Scan for the cell matching the given text and deliver its [X, Y] coordinate at center. 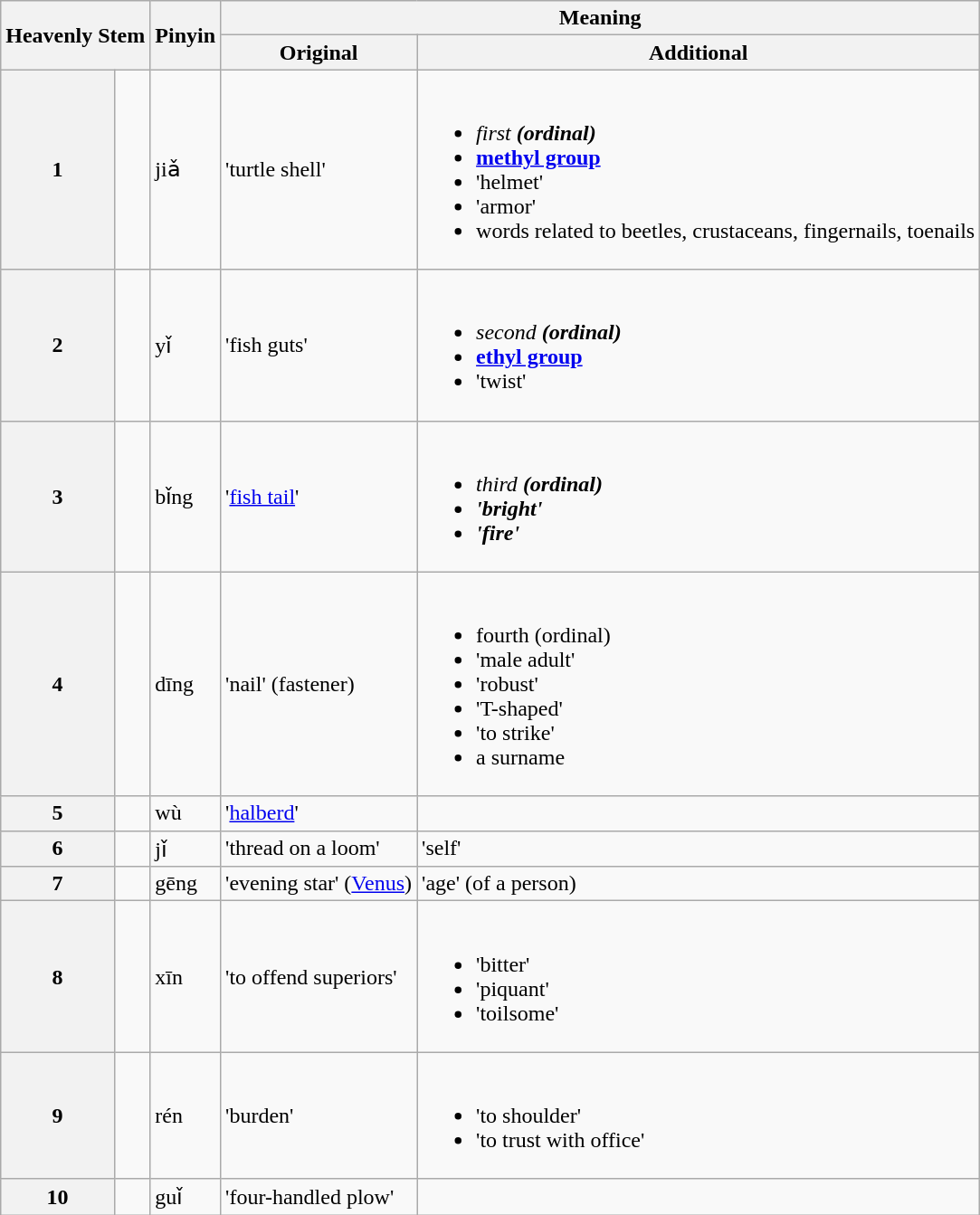
1 [58, 170]
'evening star' (Venus) [319, 884]
7 [58, 884]
Original [319, 52]
Pinyin [186, 35]
'fish tail' [319, 496]
10 [58, 1197]
third (ordinal)'bright''fire' [699, 496]
'halberd' [319, 813]
'fish guts' [319, 346]
guǐ [186, 1197]
8 [58, 977]
Heavenly Stem [76, 35]
5 [58, 813]
'four-handled plow' [319, 1197]
fourth (ordinal)'male adult''robust''T-shaped''to strike'a surname [699, 684]
dīng [186, 684]
'age' (of a person) [699, 884]
'nail' (fastener) [319, 684]
3 [58, 496]
xīn [186, 977]
yǐ [186, 346]
'thread on a loom' [319, 849]
4 [58, 684]
bǐng [186, 496]
Meaning [601, 18]
'self' [699, 849]
9 [58, 1115]
2 [58, 346]
6 [58, 849]
'bitter''piquant''toilsome' [699, 977]
jǐ [186, 849]
rén [186, 1115]
second (ordinal)ethyl group'twist' [699, 346]
'turtle shell' [319, 170]
gēng [186, 884]
first (ordinal)methyl group'helmet''armor'words related to beetles, crustaceans, fingernails, toenails [699, 170]
jiǎ [186, 170]
Additional [699, 52]
'to offend superiors' [319, 977]
wù [186, 813]
'burden' [319, 1115]
'to shoulder''to trust with office' [699, 1115]
